Return (x, y) of the center of cell containing provided text 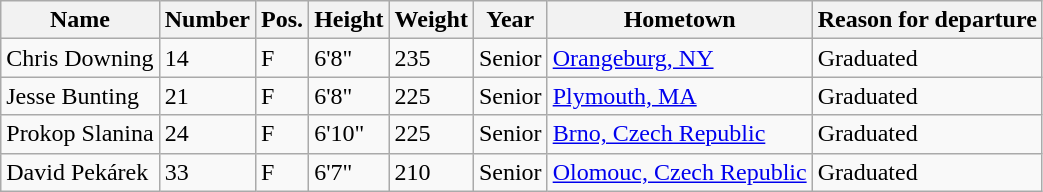
Number (207, 20)
6'7" (349, 172)
Year (510, 20)
24 (207, 134)
Hometown (680, 20)
Plymouth, MA (680, 96)
Chris Downing (80, 58)
235 (431, 58)
Orangeburg, NY (680, 58)
Prokop Slanina (80, 134)
33 (207, 172)
210 (431, 172)
14 (207, 58)
Jesse Bunting (80, 96)
Height (349, 20)
Pos. (282, 20)
21 (207, 96)
Brno, Czech Republic (680, 134)
Weight (431, 20)
Name (80, 20)
Olomouc, Czech Republic (680, 172)
David Pekárek (80, 172)
6'10" (349, 134)
Reason for departure (927, 20)
